Capture the cell that displays the provided text and extract its (X, Y) central coordinate. 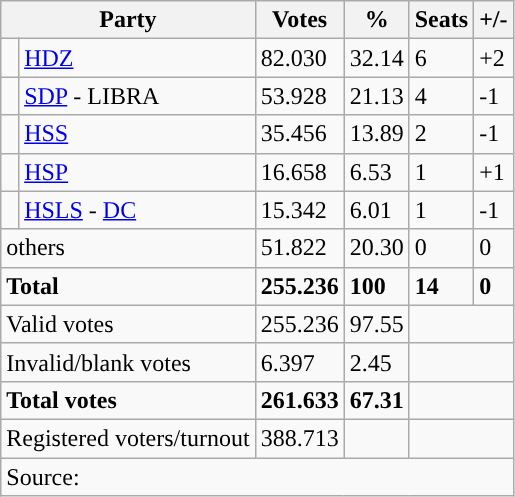
35.456 (300, 134)
2 (441, 134)
4 (441, 96)
261.633 (300, 400)
+1 (494, 172)
% (376, 20)
14 (441, 286)
HDZ (137, 58)
15.342 (300, 210)
Party (128, 20)
HSS (137, 134)
Seats (441, 20)
Total (128, 286)
others (128, 248)
2.45 (376, 362)
388.713 (300, 438)
32.14 (376, 58)
6.53 (376, 172)
67.31 (376, 400)
Valid votes (128, 324)
+/- (494, 20)
20.30 (376, 248)
53.928 (300, 96)
+2 (494, 58)
97.55 (376, 324)
Votes (300, 20)
6.01 (376, 210)
6 (441, 58)
Registered voters/turnout (128, 438)
Total votes (128, 400)
Invalid/blank votes (128, 362)
Source: (257, 477)
HSP (137, 172)
16.658 (300, 172)
13.89 (376, 134)
82.030 (300, 58)
6.397 (300, 362)
HSLS - DC (137, 210)
SDP - LIBRA (137, 96)
21.13 (376, 96)
100 (376, 286)
51.822 (300, 248)
